Scan for the cell matching the given text and deliver its (x, y) coordinate at center. 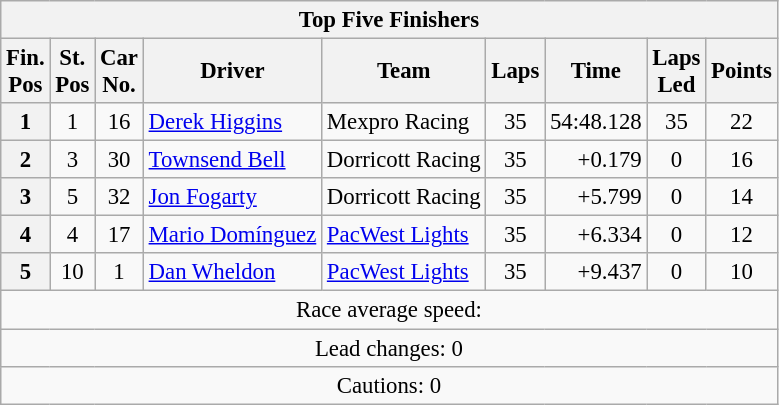
Jon Fogarty (232, 197)
32 (120, 197)
St.Pos (72, 72)
2 (26, 160)
14 (742, 197)
Team (404, 72)
Points (742, 72)
Dan Wheldon (232, 273)
Townsend Bell (232, 160)
+6.334 (596, 235)
CarNo. (120, 72)
Mexpro Racing (404, 122)
54:48.128 (596, 122)
LapsLed (676, 72)
Laps (516, 72)
Race average speed: (389, 310)
12 (742, 235)
Cautions: 0 (389, 385)
Fin.Pos (26, 72)
30 (120, 160)
Driver (232, 72)
Time (596, 72)
+5.799 (596, 197)
Top Five Finishers (389, 20)
Lead changes: 0 (389, 348)
22 (742, 122)
+9.437 (596, 273)
+0.179 (596, 160)
17 (120, 235)
Derek Higgins (232, 122)
Mario Domínguez (232, 235)
